Find where the given text appears and provide that cell's center as (x, y) coordinate. 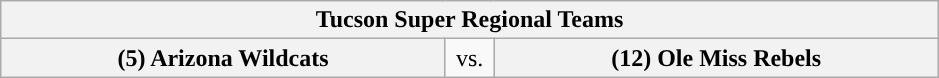
(12) Ole Miss Rebels (716, 58)
(5) Arizona Wildcats (224, 58)
Tucson Super Regional Teams (470, 20)
vs. (470, 58)
